Return the (X, Y) coordinate for the center point of the cell that contains the specified text.  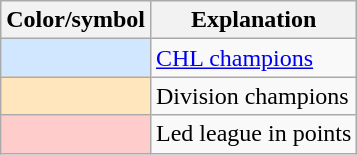
Color/symbol (76, 20)
Led league in points (253, 134)
Explanation (253, 20)
Division champions (253, 96)
CHL champions (253, 58)
